Identify which cell holds the provided text, then report its (x, y) central coordinate. 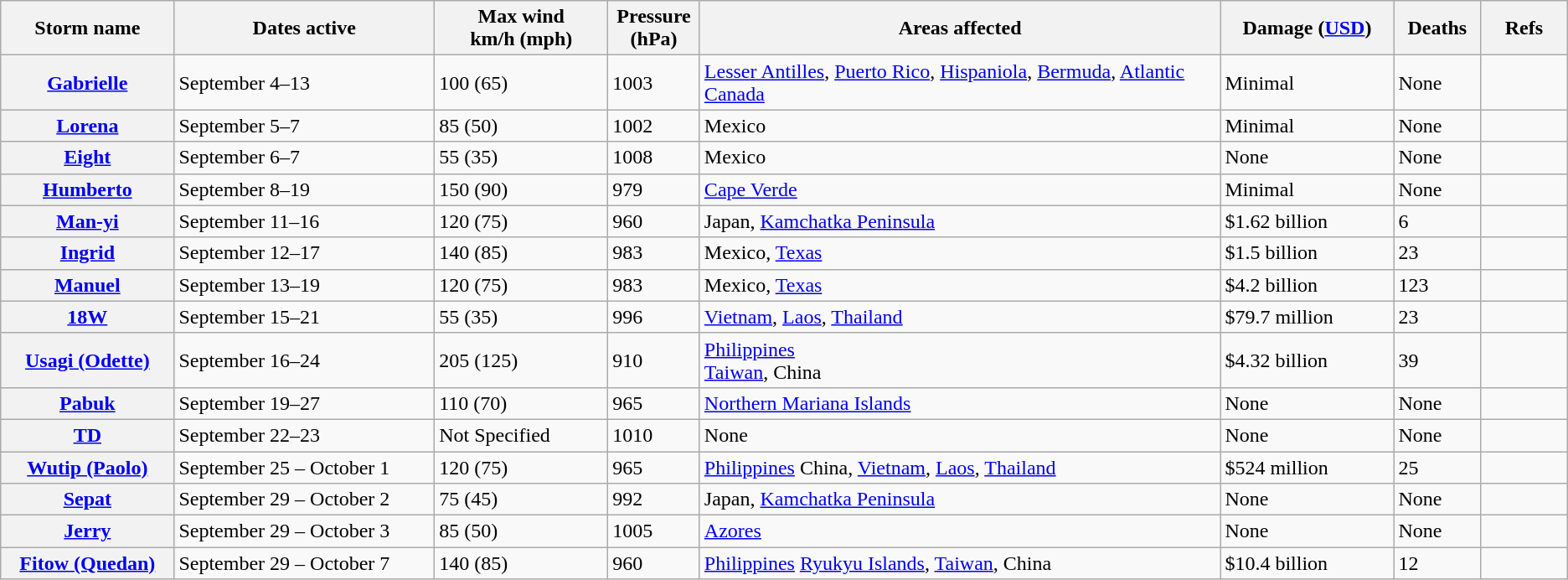
Jerry (87, 531)
910 (654, 360)
18W (87, 317)
6 (1437, 221)
39 (1437, 360)
Max windkm/h (mph) (521, 28)
Humberto (87, 189)
September 16–24 (305, 360)
PhilippinesTaiwan, China (960, 360)
September 25 – October 1 (305, 467)
$1.5 billion (1307, 253)
Not Specified (521, 435)
$10.4 billion (1307, 563)
September 11–16 (305, 221)
Storm name (87, 28)
Man-yi (87, 221)
Manuel (87, 285)
$1.62 billion (1307, 221)
Azores (960, 531)
Areas affected (960, 28)
Eight (87, 158)
205 (125) (521, 360)
Vietnam, Laos, Thailand (960, 317)
1005 (654, 531)
12 (1437, 563)
September 6–7 (305, 158)
Pressure(hPa) (654, 28)
September 12–17 (305, 253)
Lesser Antilles, Puerto Rico, Hispaniola, Bermuda, Atlantic Canada (960, 82)
Fitow (Quedan) (87, 563)
September 19–27 (305, 403)
Cape Verde (960, 189)
Wutip (Paolo) (87, 467)
Refs (1524, 28)
110 (70) (521, 403)
September 22–23 (305, 435)
Deaths (1437, 28)
September 4–13 (305, 82)
1002 (654, 126)
123 (1437, 285)
September 5–7 (305, 126)
September 15–21 (305, 317)
$524 million (1307, 467)
Pabuk (87, 403)
$4.2 billion (1307, 285)
September 29 – October 2 (305, 500)
TD (87, 435)
Sepat (87, 500)
Philippines China, Vietnam, Laos, Thailand (960, 467)
Philippines Ryukyu Islands, Taiwan, China (960, 563)
September 13–19 (305, 285)
150 (90) (521, 189)
September 8–19 (305, 189)
Damage (USD) (1307, 28)
1003 (654, 82)
75 (45) (521, 500)
979 (654, 189)
1008 (654, 158)
Lorena (87, 126)
100 (65) (521, 82)
992 (654, 500)
Usagi (Odette) (87, 360)
Ingrid (87, 253)
$79.7 million (1307, 317)
September 29 – October 3 (305, 531)
September 29 – October 7 (305, 563)
$4.32 billion (1307, 360)
Gabrielle (87, 82)
996 (654, 317)
25 (1437, 467)
Dates active (305, 28)
1010 (654, 435)
Northern Mariana Islands (960, 403)
